Return the [X, Y] coordinate for the center point of the cell that contains the specified text.  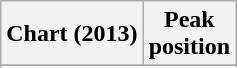
Peakposition [189, 34]
Chart (2013) [72, 34]
